Provide the (X, Y) coordinate of the cell's center where the given text is located.  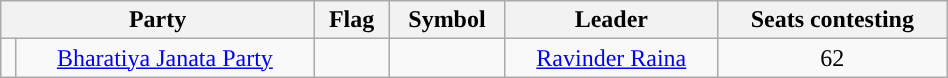
Ravinder Raina (611, 58)
62 (832, 58)
Leader (611, 20)
Party (158, 20)
Flag (351, 20)
Seats contesting (832, 20)
Symbol (448, 20)
Bharatiya Janata Party (164, 58)
